From the cell containing the given text, extract its center point as [X, Y] coordinate. 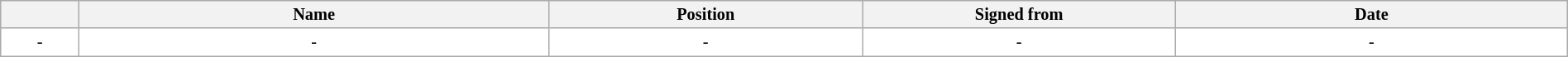
Name [313, 14]
Position [706, 14]
Signed from [1019, 14]
Date [1372, 14]
